Locate the cell with the specified text and output its [x, y] center coordinate. 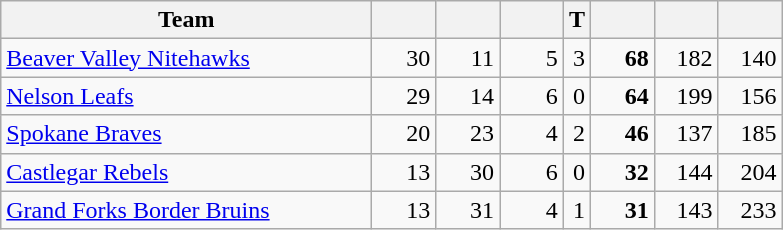
Spokane Braves [186, 134]
32 [622, 172]
46 [622, 134]
140 [750, 58]
5 [532, 58]
185 [750, 134]
233 [750, 210]
68 [622, 58]
11 [468, 58]
Beaver Valley Nitehawks [186, 58]
2 [576, 134]
29 [404, 96]
156 [750, 96]
Team [186, 20]
14 [468, 96]
143 [686, 210]
64 [622, 96]
204 [750, 172]
182 [686, 58]
Nelson Leafs [186, 96]
Castlegar Rebels [186, 172]
20 [404, 134]
1 [576, 210]
T [576, 20]
137 [686, 134]
144 [686, 172]
199 [686, 96]
3 [576, 58]
23 [468, 134]
Grand Forks Border Bruins [186, 210]
